For the text-containing cell, return its midpoint in (x, y) coordinate format. 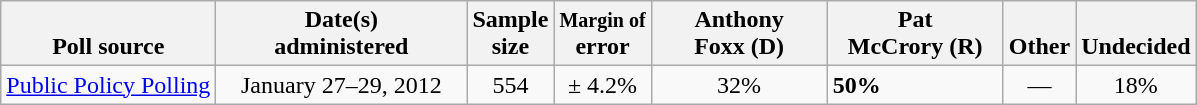
AnthonyFoxx (D) (739, 34)
— (1039, 85)
32% (739, 85)
18% (1136, 85)
Poll source (108, 34)
Undecided (1136, 34)
Date(s)administered (342, 34)
Public Policy Polling (108, 85)
Margin oferror (602, 34)
PatMcCrory (R) (915, 34)
± 4.2% (602, 85)
Samplesize (510, 34)
January 27–29, 2012 (342, 85)
554 (510, 85)
Other (1039, 34)
50% (915, 85)
